Capture the cell that displays the provided text and extract its (x, y) central coordinate. 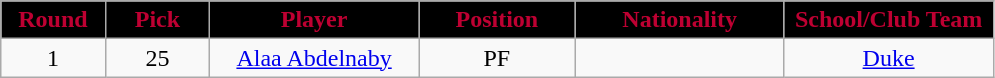
Duke (888, 58)
Position (498, 20)
25 (157, 58)
Player (314, 20)
Alaa Abdelnaby (314, 58)
Pick (157, 20)
Nationality (680, 20)
Round (53, 20)
1 (53, 58)
PF (498, 58)
School/Club Team (888, 20)
